Capture the cell that displays the provided text and extract its [x, y] central coordinate. 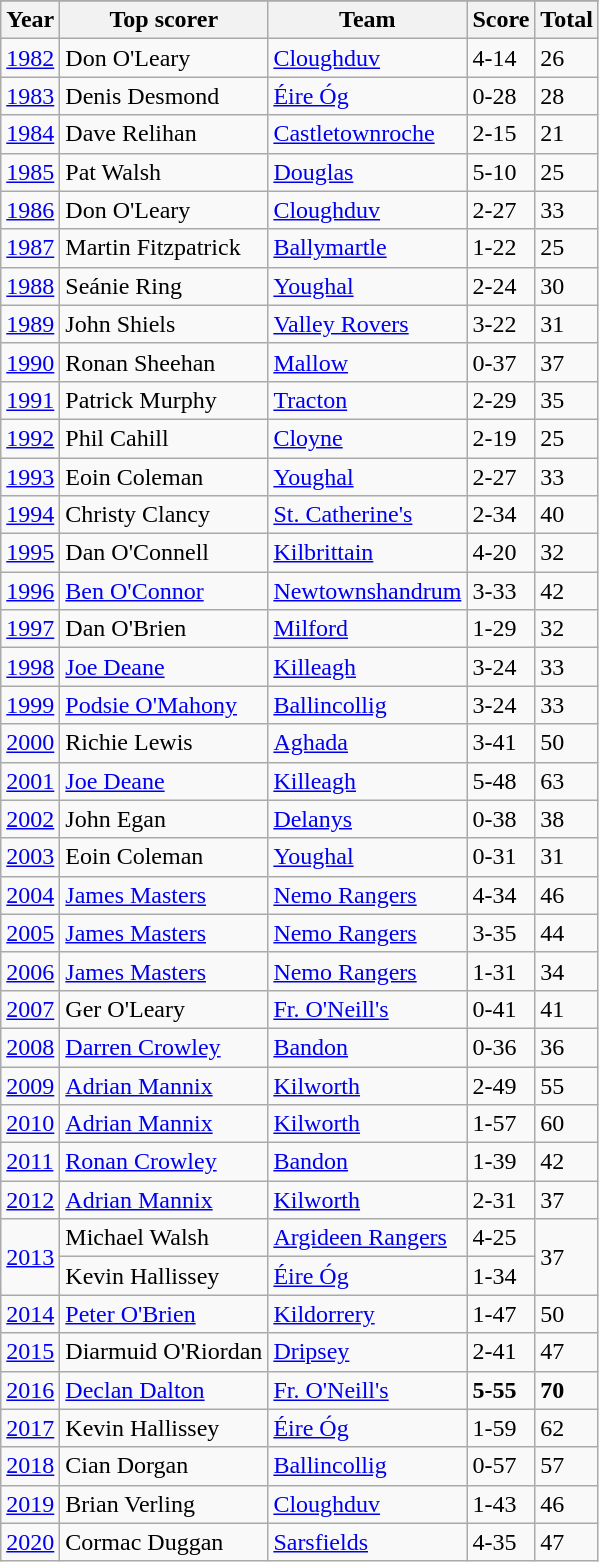
40 [567, 515]
1986 [30, 210]
Phil Cahill [164, 438]
Ronan Sheehan [164, 362]
Brian Verling [164, 1504]
1990 [30, 362]
1984 [30, 134]
3-33 [501, 591]
Valley Rovers [368, 324]
Darren Crowley [164, 1047]
2020 [30, 1542]
4-25 [501, 1238]
1-34 [501, 1276]
2008 [30, 1047]
28 [567, 96]
Podsie O'Mahony [164, 705]
2-24 [501, 286]
Castletownroche [368, 134]
2014 [30, 1314]
Martin Fitzpatrick [164, 248]
1-43 [501, 1504]
Year [30, 20]
Declan Dalton [164, 1390]
1-31 [501, 971]
63 [567, 781]
1987 [30, 248]
Dan O'Connell [164, 553]
1994 [30, 515]
4-14 [501, 58]
2009 [30, 1085]
1-22 [501, 248]
2-34 [501, 515]
26 [567, 58]
2-31 [501, 1200]
36 [567, 1047]
Douglas [368, 172]
0-31 [501, 857]
Kildorrery [368, 1314]
Team [368, 20]
2013 [30, 1257]
2018 [30, 1466]
1993 [30, 477]
0-36 [501, 1047]
Pat Walsh [164, 172]
57 [567, 1466]
4-34 [501, 895]
0-41 [501, 1009]
Patrick Murphy [164, 400]
2-41 [501, 1352]
2017 [30, 1428]
4-35 [501, 1542]
Ronan Crowley [164, 1162]
1983 [30, 96]
34 [567, 971]
Christy Clancy [164, 515]
2004 [30, 895]
2007 [30, 1009]
Richie Lewis [164, 743]
1988 [30, 286]
70 [567, 1390]
2016 [30, 1390]
1992 [30, 438]
Dripsey [368, 1352]
Milford [368, 629]
2011 [30, 1162]
Michael Walsh [164, 1238]
2-49 [501, 1085]
Top scorer [164, 20]
0-37 [501, 362]
1989 [30, 324]
3-35 [501, 933]
Ger O'Leary [164, 1009]
5-55 [501, 1390]
2015 [30, 1352]
1-59 [501, 1428]
1999 [30, 705]
2003 [30, 857]
3-22 [501, 324]
John Egan [164, 819]
0-38 [501, 819]
3-41 [501, 743]
2001 [30, 781]
62 [567, 1428]
30 [567, 286]
0-57 [501, 1466]
1991 [30, 400]
Seánie Ring [164, 286]
1997 [30, 629]
Cian Dorgan [164, 1466]
55 [567, 1085]
5-48 [501, 781]
1982 [30, 58]
2010 [30, 1124]
Mallow [368, 362]
1995 [30, 553]
1998 [30, 667]
Ben O'Connor [164, 591]
1-39 [501, 1162]
Dave Relihan [164, 134]
Denis Desmond [164, 96]
1-29 [501, 629]
1985 [30, 172]
60 [567, 1124]
2-15 [501, 134]
2019 [30, 1504]
2005 [30, 933]
0-28 [501, 96]
2000 [30, 743]
Argideen Rangers [368, 1238]
Delanys [368, 819]
1-47 [501, 1314]
2-19 [501, 438]
Cloyne [368, 438]
Kilbrittain [368, 553]
2002 [30, 819]
Newtownshandrum [368, 591]
44 [567, 933]
35 [567, 400]
41 [567, 1009]
5-10 [501, 172]
Tracton [368, 400]
Peter O'Brien [164, 1314]
Ballymartle [368, 248]
1996 [30, 591]
4-20 [501, 553]
Cormac Duggan [164, 1542]
Dan O'Brien [164, 629]
38 [567, 819]
2006 [30, 971]
Aghada [368, 743]
21 [567, 134]
Total [567, 20]
2012 [30, 1200]
Diarmuid O'Riordan [164, 1352]
2-29 [501, 400]
St. Catherine's [368, 515]
1-57 [501, 1124]
Score [501, 20]
John Shiels [164, 324]
Sarsfields [368, 1542]
